Find where the given text appears and provide that cell's center as [x, y] coordinate. 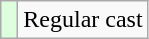
Regular cast [83, 20]
